Return [X, Y] of the center of cell containing provided text 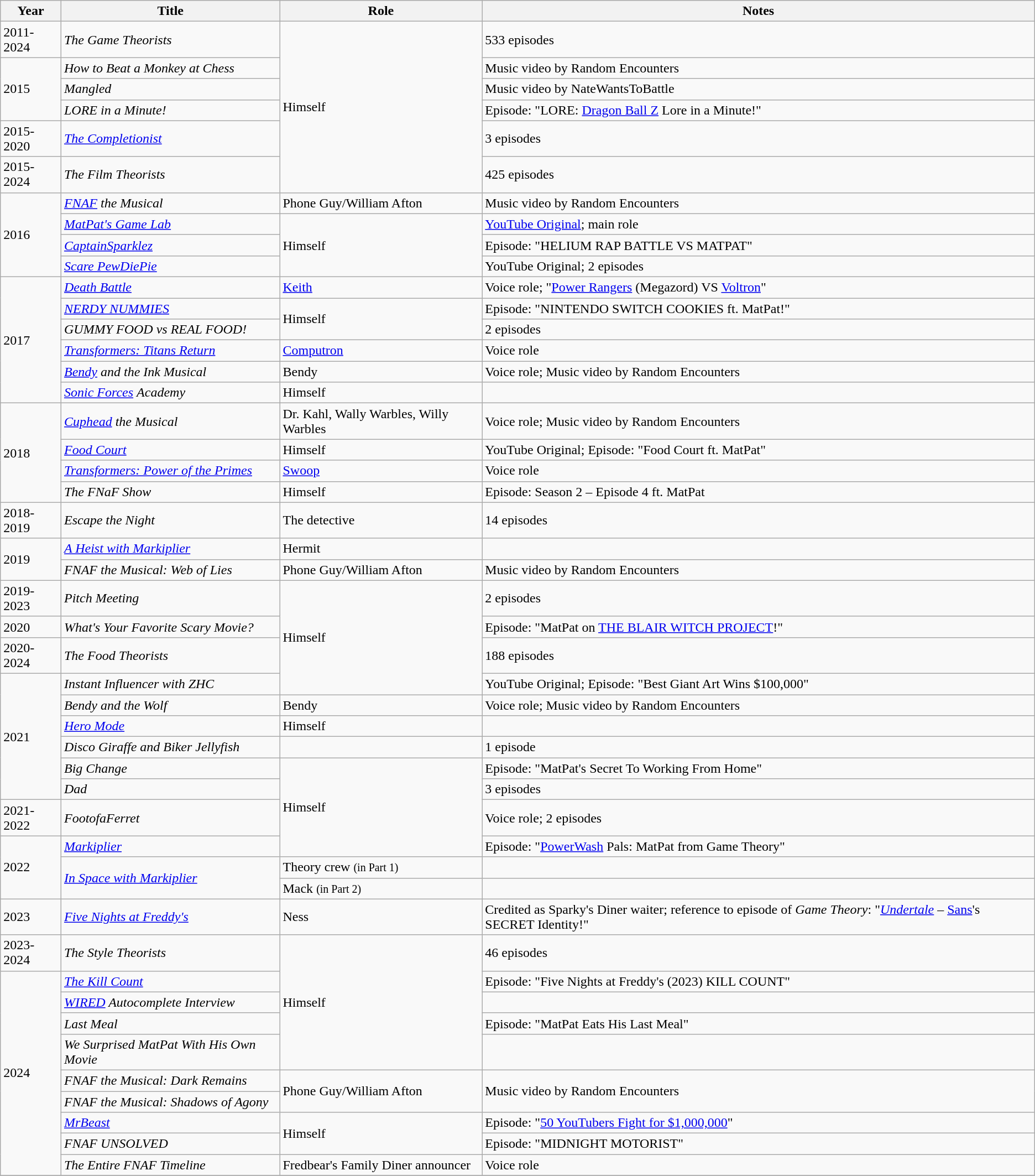
Disco Giraffe and Biker Jellyfish [170, 747]
How to Beat a Monkey at Chess [170, 68]
Voice role; "Power Rangers (Megazord) VS Voltron" [759, 287]
CaptainSparklez [170, 245]
Episode: Season 2 – Episode 4 ft. MatPat [759, 492]
2016 [31, 235]
Death Battle [170, 287]
Cuphead the Musical [170, 422]
NERDY NUMMIES [170, 308]
2020-2024 [31, 655]
2022 [31, 867]
LORE in a Minute! [170, 110]
Sonic Forces Academy [170, 393]
Scare PewDiePie [170, 266]
1 episode [759, 747]
14 episodes [759, 520]
2021 [31, 736]
FNAF the Musical: Dark Remains [170, 1080]
2015-2020 [31, 138]
What's Your Favorite Scary Movie? [170, 627]
2011-2024 [31, 40]
Episode: "50 YouTubers Fight for $1,000,000" [759, 1123]
Theory crew (in Part 1) [381, 867]
The Film Theorists [170, 175]
GUMMY FOOD vs REAL FOOD! [170, 330]
Mangled [170, 89]
Mack (in Part 2) [381, 888]
Episode: "MatPat on THE BLAIR WITCH PROJECT!" [759, 627]
Episode: "MatPat Eats His Last Meal" [759, 1023]
Last Meal [170, 1023]
Big Change [170, 768]
The detective [381, 520]
2018-2019 [31, 520]
2023 [31, 917]
The Food Theorists [170, 655]
46 episodes [759, 953]
YouTube Original; Episode: "Best Giant Art Wins $100,000" [759, 684]
533 episodes [759, 40]
The Kill Count [170, 981]
Fredbear's Family Diner announcer [381, 1165]
Year [31, 11]
Transformers: Titans Return [170, 351]
Computron [381, 351]
2018 [31, 452]
YouTube Original; Episode: "Food Court ft. MatPat" [759, 450]
2019 [31, 559]
2015-2024 [31, 175]
Pitch Meeting [170, 599]
The Entire FNAF Timeline [170, 1165]
Episode: "PowerWash Pals: MatPat from Game Theory" [759, 846]
2017 [31, 340]
The Game Theorists [170, 40]
Food Court [170, 450]
We Surprised MatPat With His Own Movie [170, 1052]
FNAF the Musical: Shadows of Agony [170, 1101]
YouTube Original; 2 episodes [759, 266]
Dr. Kahl, Wally Warbles, Willy Warbles [381, 422]
The Completionist [170, 138]
Bendy and the Ink Musical [170, 372]
Episode: "HELIUM RAP BATTLE VS MATPAT" [759, 245]
Episode: "NINTENDO SWITCH COOKIES ft. MatPat!" [759, 308]
Episode: "Five Nights at Freddy's (2023) KILL COUNT" [759, 981]
The FNaF Show [170, 492]
Episode: "MatPat's Secret To Working From Home" [759, 768]
Credited as Sparky's Diner waiter; reference to episode of Game Theory: "Undertale – Sans's SECRET Identity!" [759, 917]
In Space with Markiplier [170, 878]
FNAF the Musical [170, 203]
Hero Mode [170, 726]
Transformers: Power of the Primes [170, 471]
MatPat's Game Lab [170, 224]
MrBeast [170, 1123]
Dad [170, 789]
Episode: "LORE: Dragon Ball Z Lore in a Minute!" [759, 110]
Title [170, 11]
FNAF UNSOLVED [170, 1144]
Role [381, 11]
Hermit [381, 549]
Swoop [381, 471]
Episode: "MIDNIGHT MOTORIST" [759, 1144]
Escape the Night [170, 520]
Notes [759, 11]
Ness [381, 917]
YouTube Original; main role [759, 224]
2024 [31, 1073]
188 episodes [759, 655]
FootofaFerret [170, 818]
Instant Influencer with ZHC [170, 684]
Keith [381, 287]
Five Nights at Freddy's [170, 917]
2021-2022 [31, 818]
WIRED Autocomplete Interview [170, 1002]
Voice role; 2 episodes [759, 818]
2023-2024 [31, 953]
Music video by NateWantsToBattle [759, 89]
Bendy and the Wolf [170, 705]
2015 [31, 89]
A Heist with Markiplier [170, 549]
The Style Theorists [170, 953]
425 episodes [759, 175]
Markiplier [170, 846]
2019-2023 [31, 599]
FNAF the Musical: Web of Lies [170, 570]
2020 [31, 627]
